Capture the cell that displays the provided text and extract its (X, Y) central coordinate. 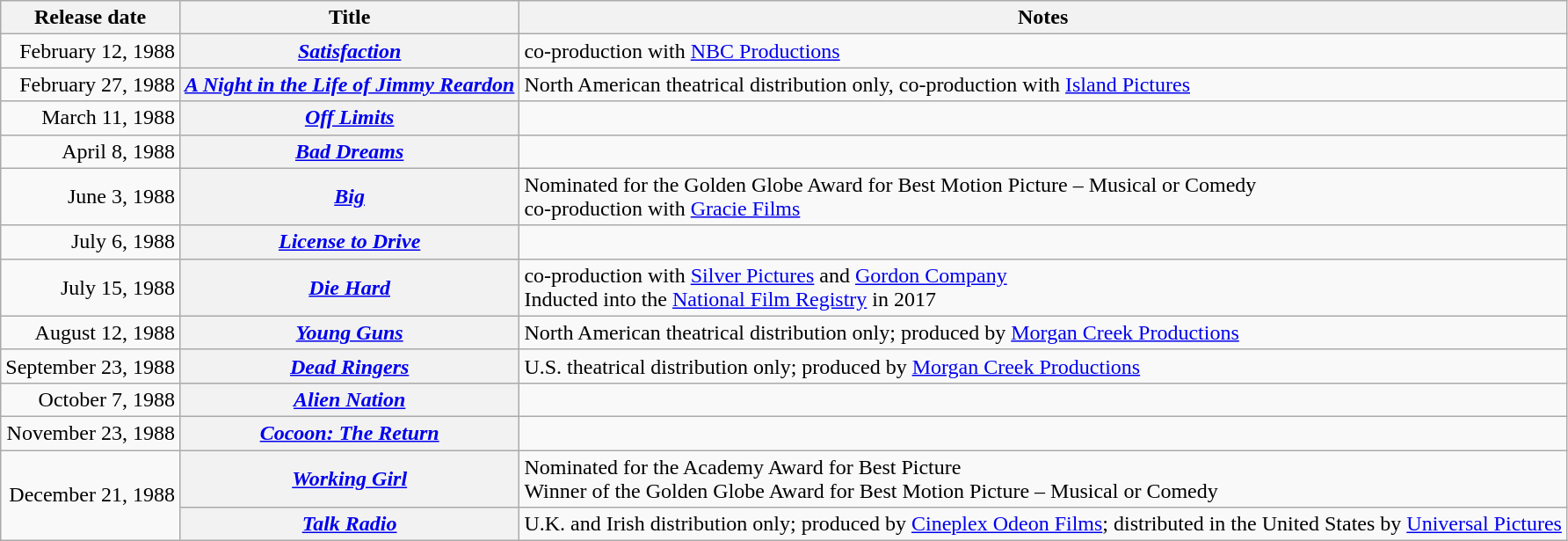
Working Girl (349, 479)
Talk Radio (349, 524)
Notes (1043, 18)
U.S. theatrical distribution only; produced by Morgan Creek Productions (1043, 366)
License to Drive (349, 242)
July 6, 1988 (91, 242)
Title (349, 18)
Dead Ringers (349, 366)
Die Hard (349, 287)
Young Guns (349, 333)
March 11, 1988 (91, 118)
Bad Dreams (349, 151)
August 12, 1988 (91, 333)
February 12, 1988 (91, 51)
Release date (91, 18)
Off Limits (349, 118)
July 15, 1988 (91, 287)
co-production with Silver Pictures and Gordon CompanyInducted into the National Film Registry in 2017 (1043, 287)
Nominated for the Golden Globe Award for Best Motion Picture – Musical or Comedyco-production with Gracie Films (1043, 197)
October 7, 1988 (91, 399)
Satisfaction (349, 51)
Big (349, 197)
Cocoon: The Return (349, 433)
A Night in the Life of Jimmy Reardon (349, 84)
June 3, 1988 (91, 197)
Nominated for the Academy Award for Best PictureWinner of the Golden Globe Award for Best Motion Picture – Musical or Comedy (1043, 479)
February 27, 1988 (91, 84)
December 21, 1988 (91, 496)
September 23, 1988 (91, 366)
U.K. and Irish distribution only; produced by Cineplex Odeon Films; distributed in the United States by Universal Pictures (1043, 524)
North American theatrical distribution only, co-production with Island Pictures (1043, 84)
November 23, 1988 (91, 433)
Alien Nation (349, 399)
North American theatrical distribution only; produced by Morgan Creek Productions (1043, 333)
April 8, 1988 (91, 151)
co-production with NBC Productions (1043, 51)
